Find where the given text appears and provide that cell's center as [x, y] coordinate. 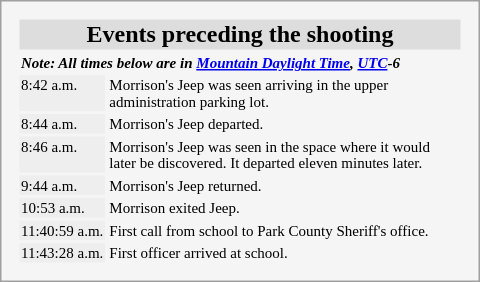
Morrison's Jeep departed. [284, 124]
9:44 a.m. [62, 186]
First officer arrived at school. [284, 253]
Note: All times below are in Mountain Daylight Time, UTC-6 [240, 62]
10:53 a.m. [62, 208]
Morrison's Jeep returned. [284, 186]
Events preceding the shooting [240, 35]
8:42 a.m. [62, 93]
8:46 a.m. [62, 154]
Morrison's Jeep was seen in the space where it would later be discovered. It departed eleven minutes later. [284, 154]
11:40:59 a.m. [62, 230]
11:43:28 a.m. [62, 253]
8:44 a.m. [62, 124]
First call from school to Park County Sheriff's office. [284, 230]
Morrison exited Jeep. [284, 208]
Morrison's Jeep was seen arriving in the upper administration parking lot. [284, 93]
